Output the (X, Y) coordinate of the center of the cell containing the given text.  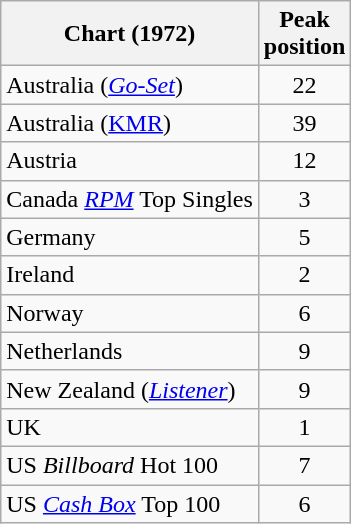
Canada RPM Top Singles (130, 199)
2 (304, 275)
1 (304, 427)
3 (304, 199)
Norway (130, 313)
UK (130, 427)
Ireland (130, 275)
5 (304, 237)
22 (304, 85)
Australia (Go-Set) (130, 85)
Peakposition (304, 34)
Australia (KMR) (130, 123)
US Cash Box Top 100 (130, 503)
12 (304, 161)
Austria (130, 161)
39 (304, 123)
7 (304, 465)
Germany (130, 237)
US Billboard Hot 100 (130, 465)
Chart (1972) (130, 34)
Netherlands (130, 351)
New Zealand (Listener) (130, 389)
